Return the [x, y] coordinate for the center point of the cell that contains the specified text.  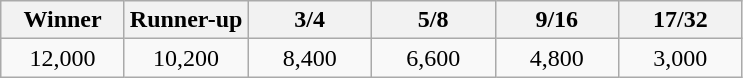
12,000 [63, 58]
4,800 [557, 58]
5/8 [433, 20]
Winner [63, 20]
Runner-up [186, 20]
10,200 [186, 58]
8,400 [310, 58]
17/32 [681, 20]
6,600 [433, 58]
9/16 [557, 20]
3/4 [310, 20]
3,000 [681, 58]
